Identify which cell holds the provided text, then report its (X, Y) central coordinate. 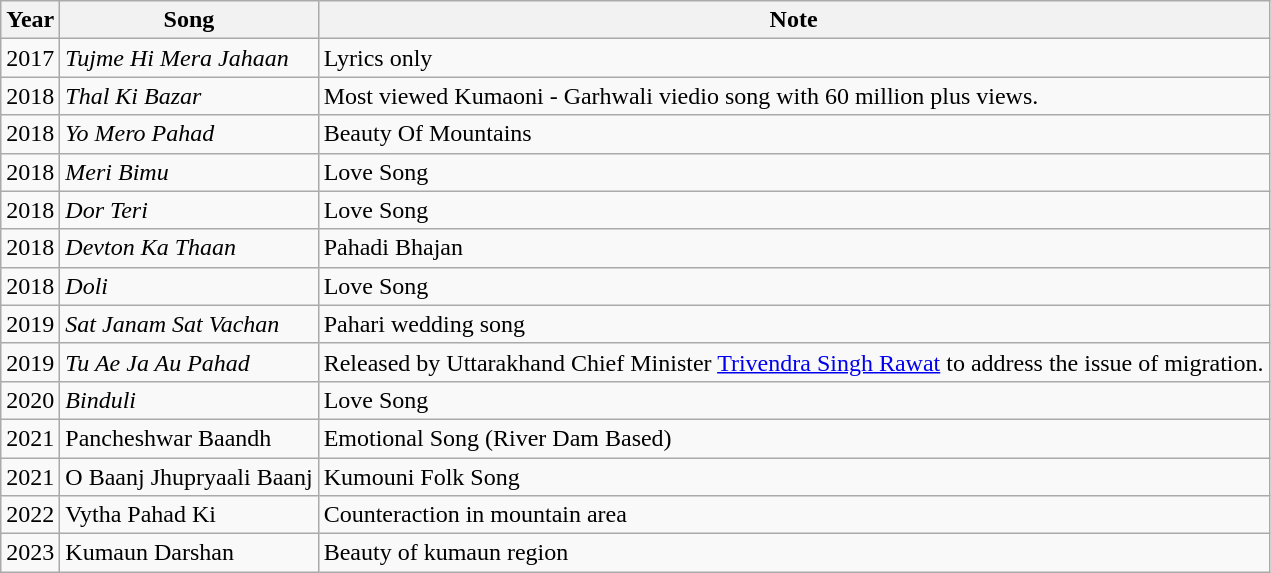
Binduli (189, 400)
Pahadi Bhajan (794, 248)
Beauty of kumaun region (794, 553)
2020 (30, 400)
Doli (189, 286)
Note (794, 20)
Emotional Song (River Dam Based) (794, 438)
Meri Bimu (189, 172)
Kumaun Darshan (189, 553)
2022 (30, 515)
Lyrics only (794, 58)
Pancheshwar Baandh (189, 438)
Released by Uttarakhand Chief Minister Trivendra Singh Rawat to address the issue of migration. (794, 362)
Devton Ka Thaan (189, 248)
Counteraction in mountain area (794, 515)
Beauty Of Mountains (794, 134)
Tu Ae Ja Au Pahad (189, 362)
Year (30, 20)
Yo Mero Pahad (189, 134)
2023 (30, 553)
Kumouni Folk Song (794, 477)
Tujme Hi Mera Jahaan (189, 58)
2017 (30, 58)
Sat Janam Sat Vachan (189, 324)
Most viewed Kumaoni - Garhwali viedio song with 60 million plus views. (794, 96)
Vytha Pahad Ki (189, 515)
O Baanj Jhupryaali Baanj (189, 477)
Pahari wedding song (794, 324)
Dor Teri (189, 210)
Thal Ki Bazar (189, 96)
Song (189, 20)
